Return (X, Y) of the center of cell containing provided text 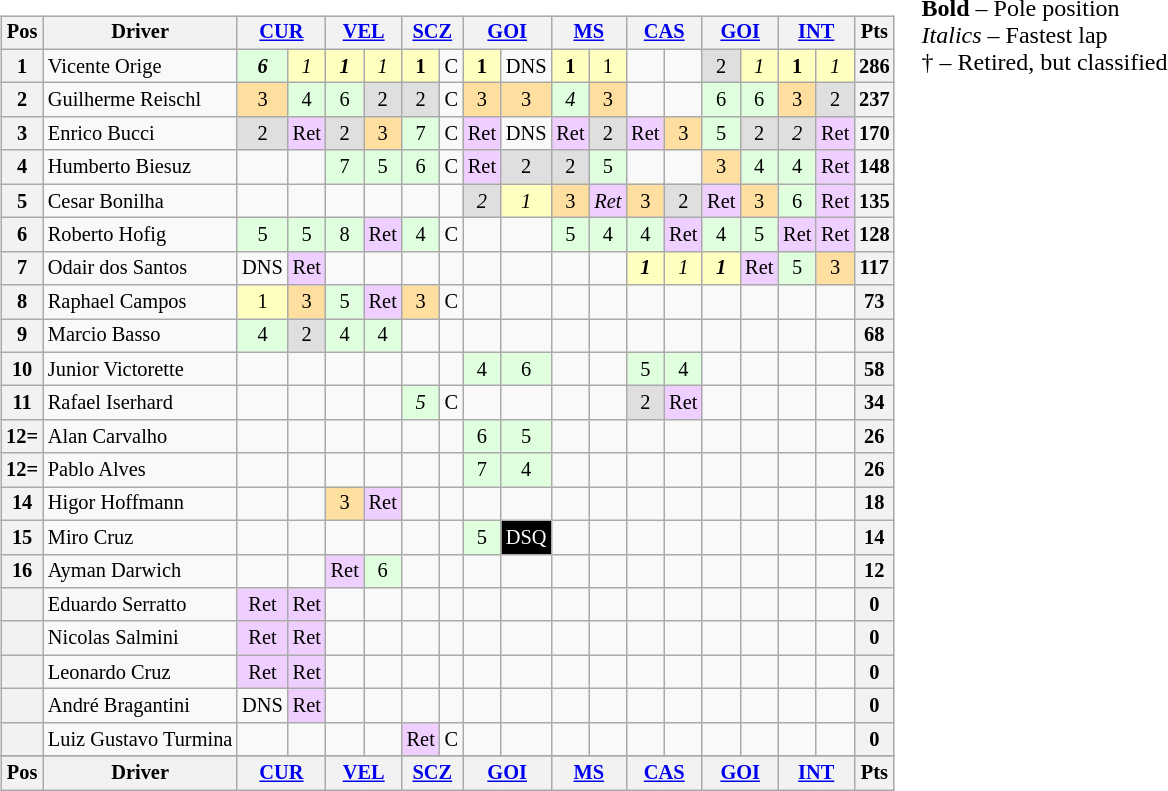
Raphael Campos (140, 302)
Ayman Darwich (140, 571)
Eduardo Serratto (140, 605)
Vicente Orige (140, 66)
Marcio Basso (140, 336)
Guilherme Reischl (140, 100)
11 (22, 403)
15 (22, 537)
58 (874, 369)
170 (874, 134)
Enrico Bucci (140, 134)
286 (874, 66)
73 (874, 302)
Cesar Bonilha (140, 201)
Luiz Gustavo Turmina (140, 739)
34 (874, 403)
117 (874, 268)
Alan Carvalho (140, 437)
128 (874, 235)
Nicolas Salmini (140, 638)
9 (22, 336)
Rafael Iserhard (140, 403)
Leonardo Cruz (140, 672)
16 (22, 571)
Pablo Alves (140, 470)
68 (874, 336)
135 (874, 201)
Miro Cruz (140, 537)
18 (874, 504)
Humberto Biesuz (140, 167)
10 (22, 369)
DSQ (526, 537)
Odair dos Santos (140, 268)
André Bragantini (140, 706)
148 (874, 167)
Roberto Hofig (140, 235)
12 (874, 571)
237 (874, 100)
Junior Victorette (140, 369)
Higor Hoffmann (140, 504)
